Output the [x, y] coordinate of the center of the cell containing the given text.  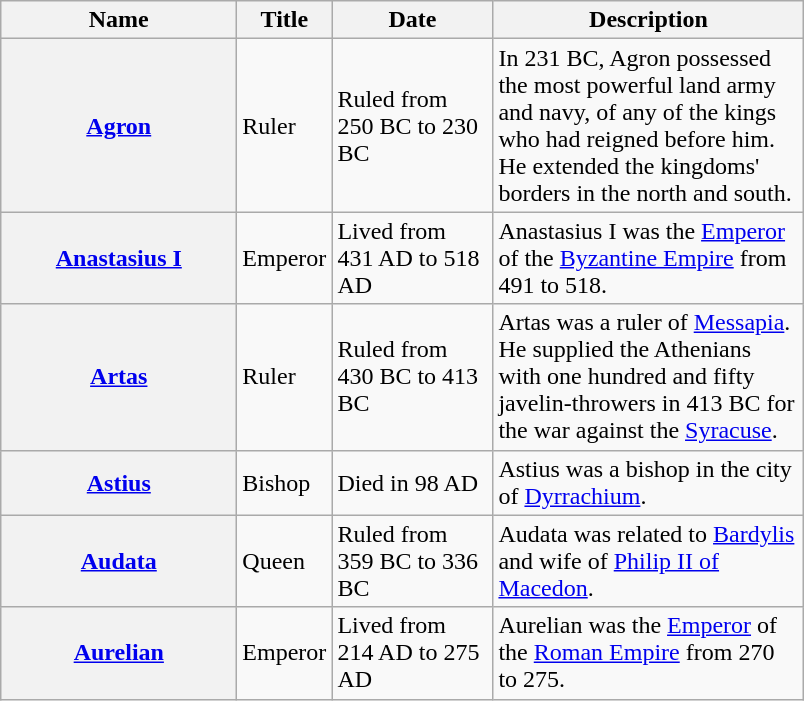
Ruled from 250 BC to 230 BC [412, 126]
Description [648, 20]
Aurelian was the Emperor of the Roman Empire from 270 to 275. [648, 653]
Artas [119, 377]
Name [119, 20]
Anastasius I was the Emperor of the Byzantine Empire from 491 to 518. [648, 258]
Bishop [284, 482]
Agron [119, 126]
Ruled from 430 BC to 413 BC [412, 377]
Audata [119, 561]
Lived from 431 AD to 518 AD [412, 258]
Queen [284, 561]
Astius [119, 482]
Died in 98 AD [412, 482]
Ruled from 359 BC to 336 BC [412, 561]
Astius was a bishop in the city of Dyrrachium. [648, 482]
Aurelian [119, 653]
Anastasius I [119, 258]
Artas was a ruler of Messapia. He supplied the Athenians with one hundred and fifty javelin-throwers in 413 BC for the war against the Syracuse. [648, 377]
Audata was related to Bardylis and wife of Philip II of Macedon. [648, 561]
Date [412, 20]
Lived from 214 AD to 275 AD [412, 653]
Title [284, 20]
